Return the (X, Y) coordinate for the center point of the cell that contains the specified text.  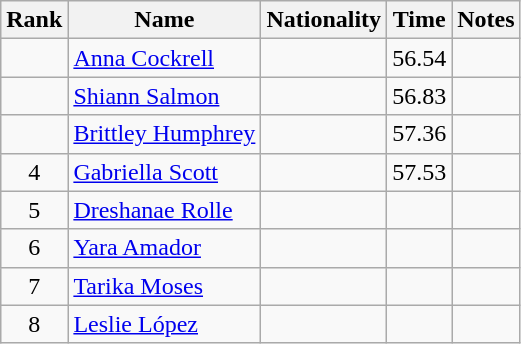
Anna Cockrell (164, 58)
Leslie López (164, 324)
Time (420, 20)
Rank (34, 20)
Nationality (324, 20)
Yara Amador (164, 248)
57.53 (420, 172)
Notes (486, 20)
5 (34, 210)
57.36 (420, 134)
4 (34, 172)
Name (164, 20)
Shiann Salmon (164, 96)
56.54 (420, 58)
56.83 (420, 96)
7 (34, 286)
Tarika Moses (164, 286)
Gabriella Scott (164, 172)
8 (34, 324)
Dreshanae Rolle (164, 210)
Brittley Humphrey (164, 134)
6 (34, 248)
